Output the [x, y] coordinate of the center of the cell containing the given text.  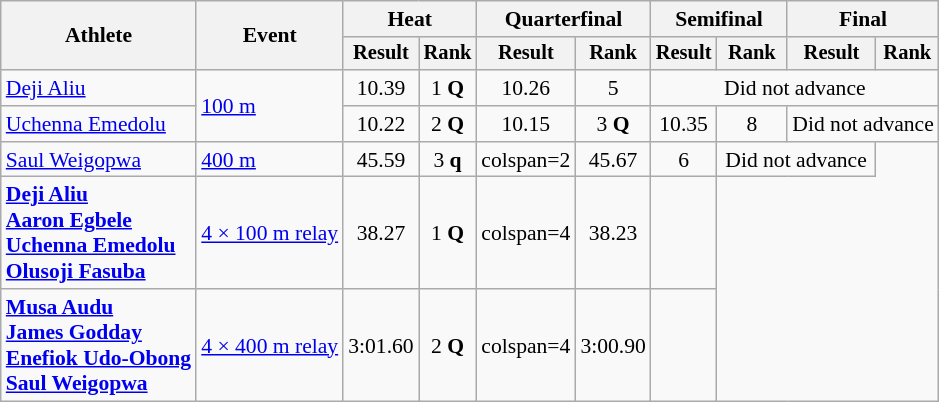
10.39 [380, 88]
3:01.60 [380, 345]
3 Q [612, 124]
45.67 [612, 160]
colspan=2 [526, 160]
3:00.90 [612, 345]
Musa AuduJames GoddayEnefiok Udo-ObongSaul Weigopwa [98, 345]
38.27 [380, 233]
10.22 [380, 124]
3 q [448, 160]
10.15 [526, 124]
8 [752, 124]
4 × 400 m relay [270, 345]
10.26 [526, 88]
5 [612, 88]
100 m [270, 106]
Final [863, 19]
Semifinal [719, 19]
Athlete [98, 36]
400 m [270, 160]
Uchenna Emedolu [98, 124]
45.59 [380, 160]
Deji AliuAaron EgbeleUchenna EmedoluOlusoji Fasuba [98, 233]
Heat [410, 19]
Quarterfinal [564, 19]
38.23 [612, 233]
Saul Weigopwa [98, 160]
4 × 100 m relay [270, 233]
10.35 [684, 124]
Event [270, 36]
6 [684, 160]
Deji Aliu [98, 88]
